Locate the cell with the specified text and output its [x, y] center coordinate. 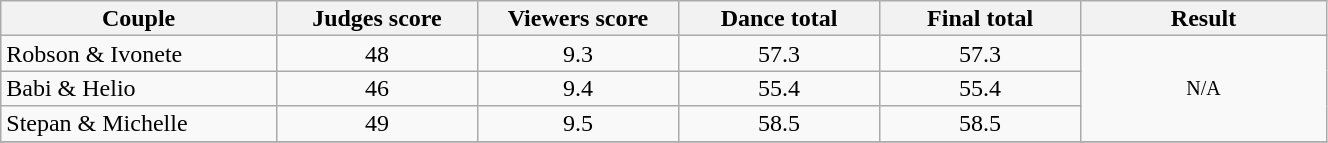
Babi & Helio [139, 88]
Stepan & Michelle [139, 124]
Robson & Ivonete [139, 54]
Final total [980, 18]
9.5 [578, 124]
N/A [1204, 88]
Couple [139, 18]
Dance total [778, 18]
9.4 [578, 88]
46 [376, 88]
Viewers score [578, 18]
9.3 [578, 54]
Result [1204, 18]
Judges score [376, 18]
49 [376, 124]
48 [376, 54]
